Search for the cell housing the specified text and yield its (x, y) center coordinate. 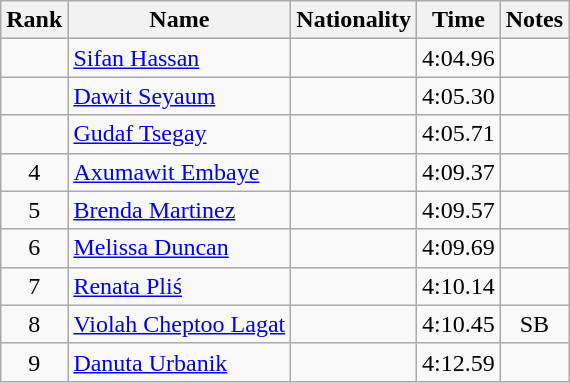
4 (34, 172)
Brenda Martinez (180, 210)
SB (534, 324)
5 (34, 210)
Melissa Duncan (180, 248)
4:09.69 (459, 248)
6 (34, 248)
Dawit Seyaum (180, 96)
Axumawit Embaye (180, 172)
8 (34, 324)
Time (459, 20)
9 (34, 362)
Gudaf Tsegay (180, 134)
Notes (534, 20)
Danuta Urbanik (180, 362)
4:10.45 (459, 324)
Nationality (354, 20)
4:12.59 (459, 362)
4:05.30 (459, 96)
Rank (34, 20)
4:04.96 (459, 58)
Sifan Hassan (180, 58)
4:09.57 (459, 210)
7 (34, 286)
Renata Pliś (180, 286)
4:10.14 (459, 286)
4:05.71 (459, 134)
Name (180, 20)
Violah Cheptoo Lagat (180, 324)
4:09.37 (459, 172)
